Capture the cell that displays the provided text and extract its (X, Y) central coordinate. 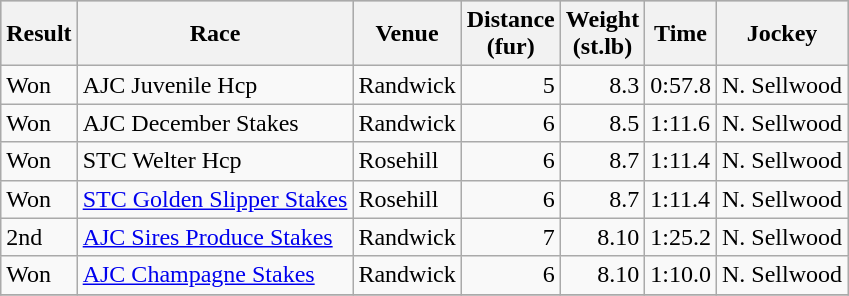
Time (681, 34)
Result (39, 34)
7 (510, 237)
STC Welter Hcp (215, 161)
8.5 (602, 123)
1:10.0 (681, 275)
STC Golden Slipper Stakes (215, 199)
AJC December Stakes (215, 123)
AJC Champagne Stakes (215, 275)
Venue (407, 34)
2nd (39, 237)
AJC Juvenile Hcp (215, 85)
Jockey (782, 34)
8.3 (602, 85)
Distance(fur) (510, 34)
0:57.8 (681, 85)
5 (510, 85)
AJC Sires Produce Stakes (215, 237)
Weight(st.lb) (602, 34)
Race (215, 34)
1:25.2 (681, 237)
1:11.6 (681, 123)
